Scan for the cell matching the given text and deliver its (x, y) coordinate at center. 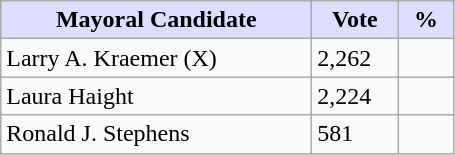
581 (355, 134)
Laura Haight (156, 96)
Larry A. Kraemer (X) (156, 58)
2,262 (355, 58)
Vote (355, 20)
Mayoral Candidate (156, 20)
Ronald J. Stephens (156, 134)
% (426, 20)
2,224 (355, 96)
